From the cell containing the given text, extract its center point as [X, Y] coordinate. 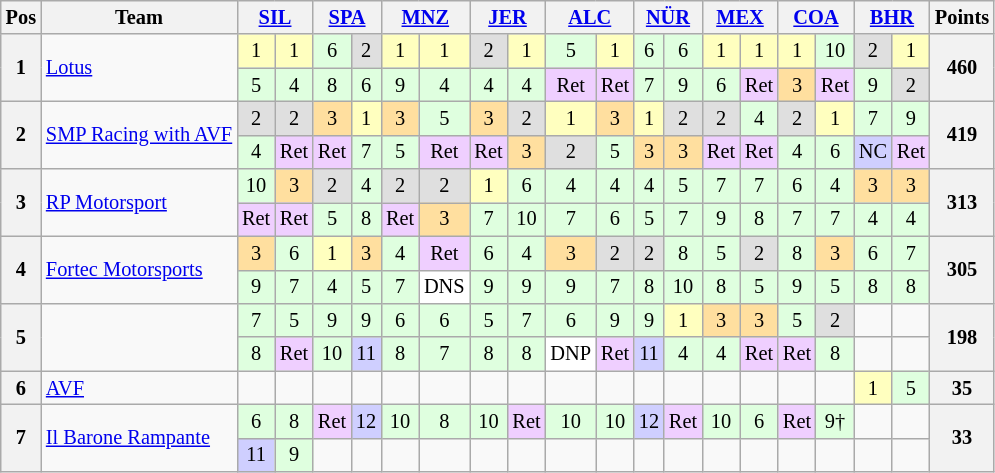
9† [835, 421]
33 [962, 438]
COA [816, 17]
AVF [139, 388]
Fortec Motorsports [139, 270]
35 [962, 388]
SPA [347, 17]
NC [873, 152]
Il Barone Rampante [139, 438]
313 [962, 202]
SIL [275, 17]
305 [962, 270]
JER [508, 17]
RP Motorsport [139, 202]
MEX [740, 17]
Pos [21, 17]
198 [962, 336]
DNP [571, 354]
Points [962, 17]
Lotus [139, 68]
BHR [892, 17]
SMP Racing with AVF [139, 134]
MNZ [425, 17]
460 [962, 68]
DNS [444, 287]
NÜR [668, 17]
ALC [590, 17]
419 [962, 134]
Team [139, 17]
